Provide the (X, Y) coordinate of the cell's center where the given text is located.  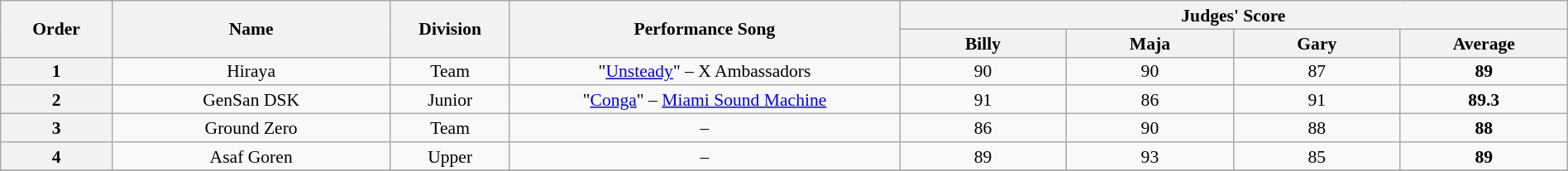
GenSan DSK (251, 100)
"Unsteady" – X Ambassadors (705, 71)
1 (56, 71)
85 (1317, 156)
2 (56, 100)
Gary (1317, 43)
Average (1484, 43)
4 (56, 156)
Maja (1150, 43)
Ground Zero (251, 128)
Name (251, 29)
93 (1150, 156)
Upper (450, 156)
Billy (983, 43)
"Conga" – Miami Sound Machine (705, 100)
Asaf Goren (251, 156)
3 (56, 128)
87 (1317, 71)
Hiraya (251, 71)
Performance Song (705, 29)
Division (450, 29)
Junior (450, 100)
89.3 (1484, 100)
Order (56, 29)
Judges' Score (1234, 15)
